Find where the given text appears and provide that cell's center as (X, Y) coordinate. 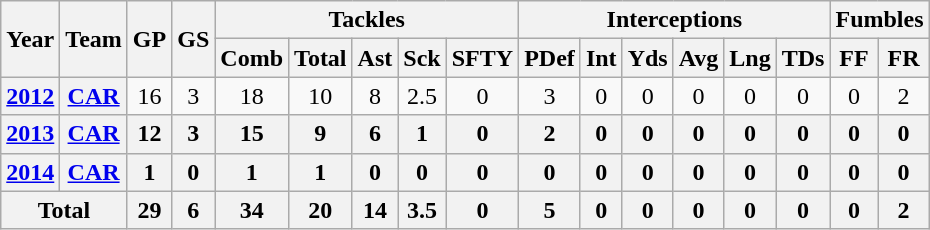
FF (854, 58)
PDef (550, 58)
2.5 (422, 96)
20 (321, 210)
Year (30, 39)
Comb (252, 58)
Int (601, 58)
18 (252, 96)
10 (321, 96)
Avg (698, 58)
GS (194, 39)
29 (149, 210)
Lng (750, 58)
Interceptions (674, 20)
SFTY (482, 58)
Fumbles (880, 20)
2012 (30, 96)
8 (375, 96)
5 (550, 210)
3.5 (422, 210)
2014 (30, 172)
Team (94, 39)
Sck (422, 58)
9 (321, 134)
12 (149, 134)
Tackles (367, 20)
TDs (803, 58)
34 (252, 210)
14 (375, 210)
15 (252, 134)
Ast (375, 58)
Yds (648, 58)
FR (904, 58)
GP (149, 39)
2013 (30, 134)
16 (149, 96)
